For the text-containing cell, return its midpoint in (X, Y) coordinate format. 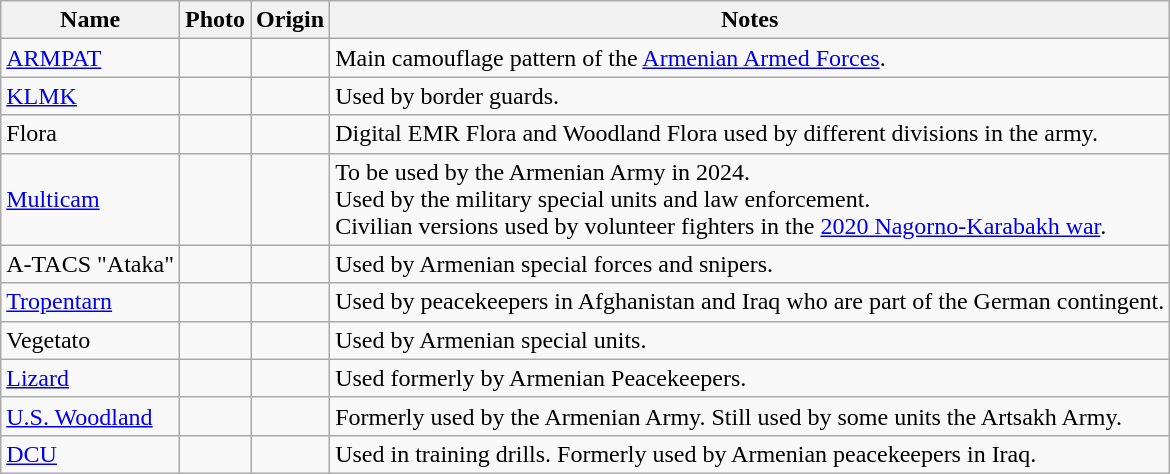
Used by Armenian special forces and snipers. (750, 264)
KLMK (90, 96)
Used in training drills. Formerly used by Armenian peacekeepers in Iraq. (750, 454)
Name (90, 20)
Multicam (90, 199)
Lizard (90, 378)
Main camouflage pattern of the Armenian Armed Forces. (750, 58)
Used formerly by Armenian Peacekeepers. (750, 378)
Used by Armenian special units. (750, 340)
Digital EMR Flora and Woodland Flora used by different divisions in the army. (750, 134)
Tropentarn (90, 302)
Origin (290, 20)
A-TACS "Ataka" (90, 264)
ARMPAT (90, 58)
DCU (90, 454)
Flora (90, 134)
Photo (214, 20)
Formerly used by the Armenian Army. Still used by some units the Artsakh Army. (750, 416)
Used by border guards. (750, 96)
Vegetato (90, 340)
Used by peacekeepers in Afghanistan and Iraq who are part of the German contingent. (750, 302)
U.S. Woodland (90, 416)
Notes (750, 20)
